Detect which cell encompasses the target text, then output its [X, Y] center coordinate. 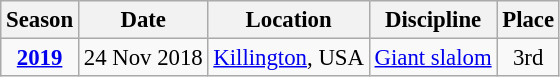
Place [528, 20]
2019 [40, 58]
24 Nov 2018 [143, 58]
Location [288, 20]
Discipline [433, 20]
Season [40, 20]
3rd [528, 58]
Killington, USA [288, 58]
Giant slalom [433, 58]
Date [143, 20]
